Identify which cell holds the provided text, then report its [X, Y] central coordinate. 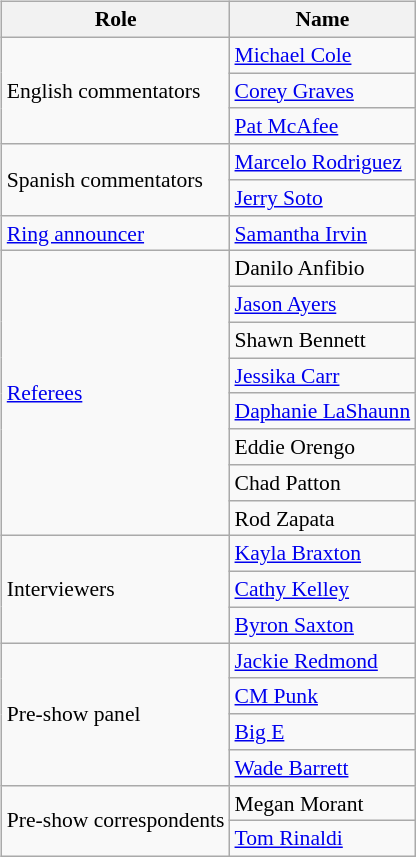
Danilo Anfibio [322, 269]
CM Punk [322, 696]
Referees [116, 394]
Jason Ayers [322, 305]
Rod Zapata [322, 518]
Tom Rinaldi [322, 839]
Jackie Redmond [322, 661]
Pre-show correspondents [116, 820]
English commentators [116, 90]
Ring announcer [116, 233]
Cathy Kelley [322, 590]
Interviewers [116, 590]
Eddie Orengo [322, 447]
Daphanie LaShaunn [322, 411]
Corey Graves [322, 91]
Kayla Braxton [322, 554]
Jerry Soto [322, 198]
Megan Morant [322, 803]
Spanish commentators [116, 180]
Michael Cole [322, 55]
Big E [322, 732]
Jessika Carr [322, 376]
Samantha Irvin [322, 233]
Name [322, 20]
Pat McAfee [322, 126]
Pre-show panel [116, 714]
Wade Barrett [322, 768]
Chad Patton [322, 483]
Shawn Bennett [322, 340]
Role [116, 20]
Byron Saxton [322, 625]
Marcelo Rodriguez [322, 162]
